Detect which cell encompasses the target text, then output its (x, y) center coordinate. 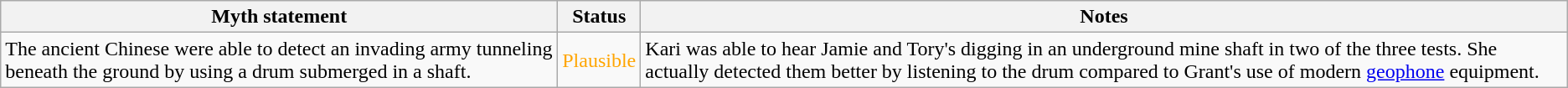
The ancient Chinese were able to detect an invading army tunneling beneath the ground by using a drum submerged in a shaft. (280, 60)
Plausible (600, 60)
Status (600, 17)
Myth statement (280, 17)
Notes (1104, 17)
